Provide the [X, Y] coordinate of the cell's center where the given text is located.  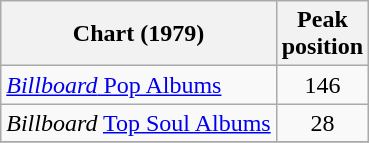
Billboard Top Soul Albums [138, 123]
Peakposition [322, 34]
28 [322, 123]
146 [322, 85]
Billboard Pop Albums [138, 85]
Chart (1979) [138, 34]
